Find where the given text appears and provide that cell's center as (x, y) coordinate. 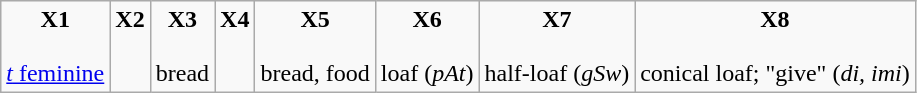
X4 (235, 47)
X1t feminine (56, 47)
X6loaf (pAt) (427, 47)
X2 (130, 47)
X8conical loaf; "give" (di, imi) (776, 47)
X3 bread (182, 47)
X5 bread, food (315, 47)
X7half-loaf (gSw) (557, 47)
